Scan for the cell matching the given text and deliver its [X, Y] coordinate at center. 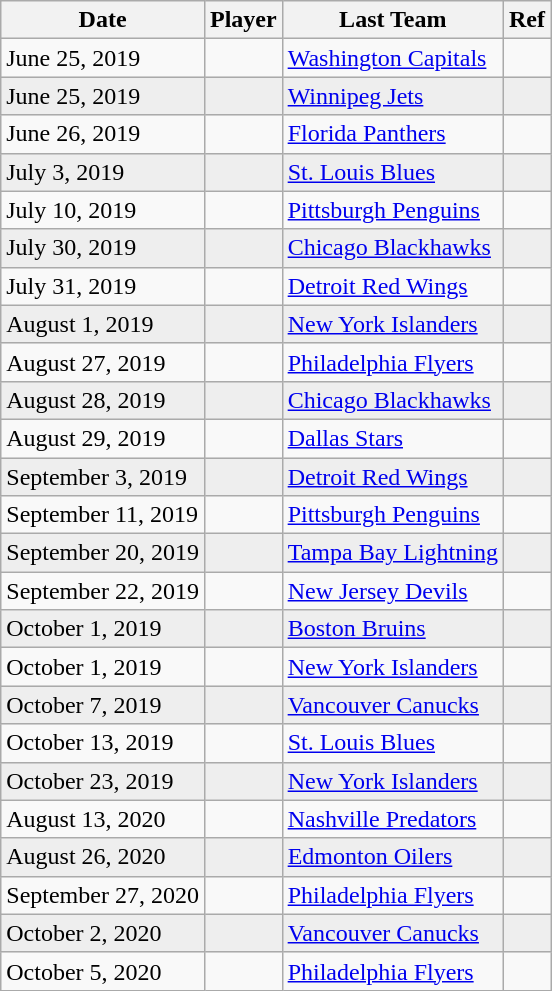
Ref [526, 20]
Edmonton Oilers [392, 857]
Player [243, 20]
Last Team [392, 20]
Washington Capitals [392, 58]
June 26, 2019 [103, 134]
October 2, 2020 [103, 933]
August 28, 2019 [103, 400]
Winnipeg Jets [392, 96]
August 29, 2019 [103, 438]
September 3, 2019 [103, 477]
Dallas Stars [392, 438]
Boston Bruins [392, 629]
October 5, 2020 [103, 971]
August 13, 2020 [103, 819]
July 30, 2019 [103, 248]
July 3, 2019 [103, 172]
August 27, 2019 [103, 362]
September 20, 2019 [103, 553]
October 13, 2019 [103, 743]
August 1, 2019 [103, 324]
October 23, 2019 [103, 781]
September 22, 2019 [103, 591]
September 11, 2019 [103, 515]
Nashville Predators [392, 819]
July 10, 2019 [103, 210]
September 27, 2020 [103, 895]
New Jersey Devils [392, 591]
Date [103, 20]
August 26, 2020 [103, 857]
Florida Panthers [392, 134]
Tampa Bay Lightning [392, 553]
July 31, 2019 [103, 286]
October 7, 2019 [103, 705]
